Scan for the cell matching the given text and deliver its [x, y] coordinate at center. 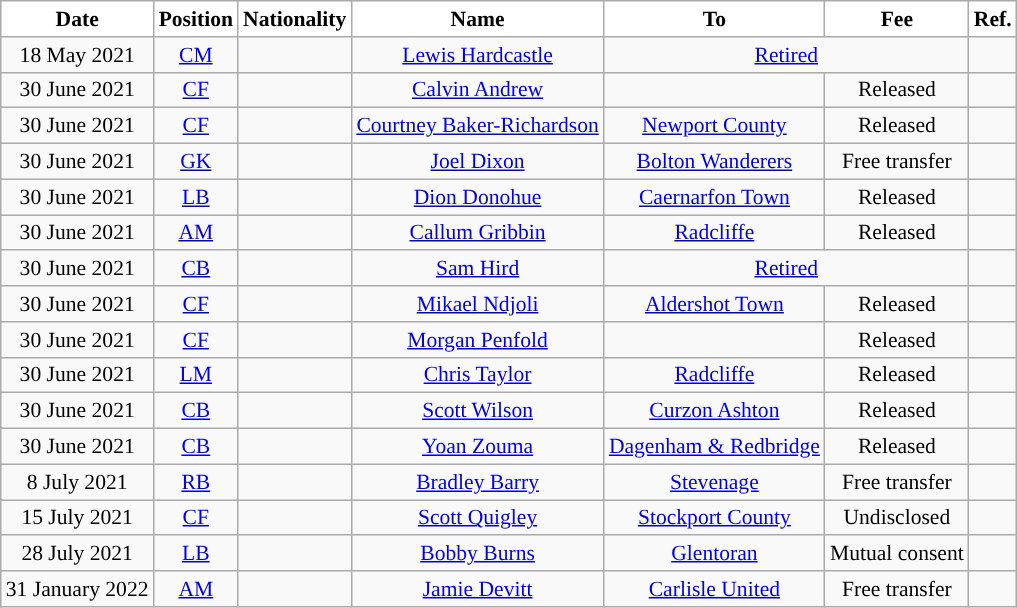
Calvin Andrew [477, 90]
Stevenage [714, 482]
Newport County [714, 126]
18 May 2021 [78, 55]
Bolton Wanderers [714, 162]
Carlisle United [714, 589]
Date [78, 19]
Mikael Ndjoli [477, 304]
RB [196, 482]
To [714, 19]
Yoan Zouma [477, 447]
Dagenham & Redbridge [714, 447]
Dion Donohue [477, 197]
Ref. [993, 19]
Morgan Penfold [477, 340]
Name [477, 19]
Sam Hird [477, 269]
8 July 2021 [78, 482]
Lewis Hardcastle [477, 55]
Bradley Barry [477, 482]
Curzon Ashton [714, 411]
28 July 2021 [78, 554]
Callum Gribbin [477, 233]
Joel Dixon [477, 162]
Stockport County [714, 518]
Glentoran [714, 554]
GK [196, 162]
LM [196, 375]
Undisclosed [897, 518]
Courtney Baker-Richardson [477, 126]
Fee [897, 19]
Position [196, 19]
Scott Quigley [477, 518]
Bobby Burns [477, 554]
CM [196, 55]
Jamie Devitt [477, 589]
Scott Wilson [477, 411]
Mutual consent [897, 554]
Nationality [294, 19]
Chris Taylor [477, 375]
Caernarfon Town [714, 197]
31 January 2022 [78, 589]
15 July 2021 [78, 518]
Aldershot Town [714, 304]
